Pinpoint the cell where the given text exists, returning its [x, y] midpoint coordinate. 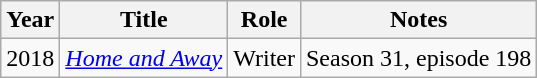
Writer [264, 58]
Notes [418, 20]
Home and Away [144, 58]
Role [264, 20]
Year [30, 20]
Season 31, episode 198 [418, 58]
Title [144, 20]
2018 [30, 58]
